Search for the cell housing the specified text and yield its [x, y] center coordinate. 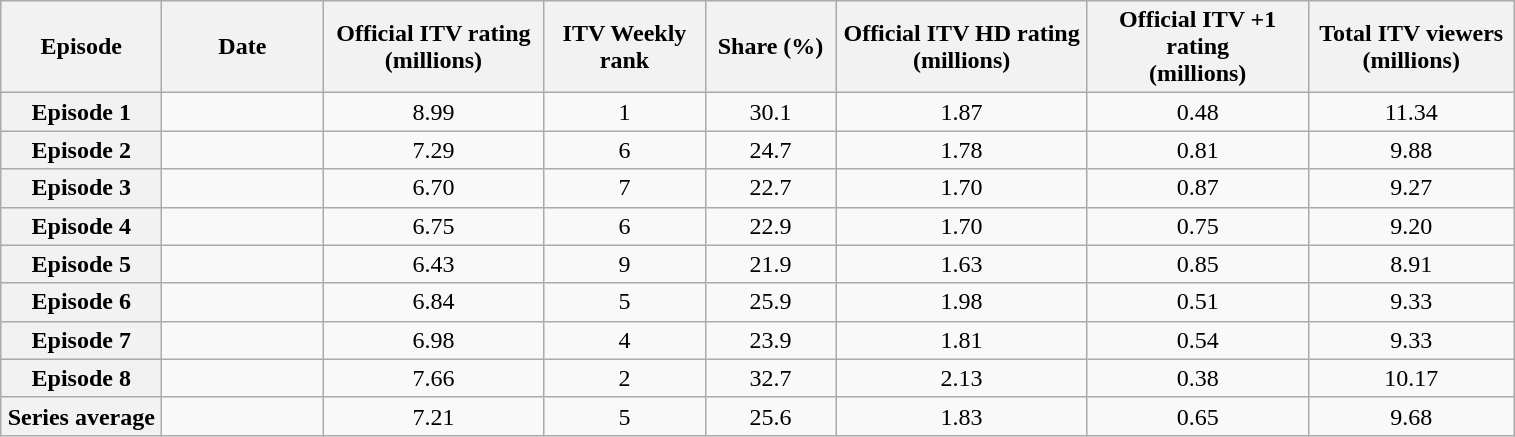
0.38 [1198, 378]
8.99 [434, 112]
0.81 [1198, 150]
Episode 4 [82, 226]
6.70 [434, 188]
Episode 7 [82, 340]
6.43 [434, 264]
22.9 [770, 226]
Share (%) [770, 47]
Episode 3 [82, 188]
22.7 [770, 188]
1 [624, 112]
Episode 2 [82, 150]
25.9 [770, 302]
9 [624, 264]
1.78 [962, 150]
2 [624, 378]
0.75 [1198, 226]
1.98 [962, 302]
23.9 [770, 340]
8.91 [1411, 264]
9.27 [1411, 188]
Episode 1 [82, 112]
11.34 [1411, 112]
9.20 [1411, 226]
1.83 [962, 416]
30.1 [770, 112]
25.6 [770, 416]
0.65 [1198, 416]
0.87 [1198, 188]
0.48 [1198, 112]
7.21 [434, 416]
Date [242, 47]
32.7 [770, 378]
0.54 [1198, 340]
ITV Weekly rank [624, 47]
1.87 [962, 112]
Episode 6 [82, 302]
Episode [82, 47]
4 [624, 340]
1.81 [962, 340]
21.9 [770, 264]
Official ITV rating(millions) [434, 47]
24.7 [770, 150]
0.85 [1198, 264]
Official ITV HD rating(millions) [962, 47]
0.51 [1198, 302]
1.63 [962, 264]
2.13 [962, 378]
7 [624, 188]
7.66 [434, 378]
Total ITV viewers (millions) [1411, 47]
9.88 [1411, 150]
6.98 [434, 340]
Episode 8 [82, 378]
Series average [82, 416]
Official ITV +1 rating(millions) [1198, 47]
6.75 [434, 226]
6.84 [434, 302]
10.17 [1411, 378]
7.29 [434, 150]
Episode 5 [82, 264]
9.68 [1411, 416]
